Capture the cell that displays the provided text and extract its (x, y) central coordinate. 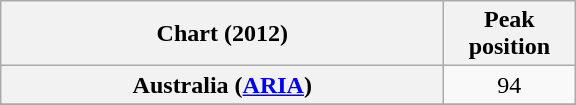
Chart (2012) (222, 34)
Peakposition (510, 34)
Australia (ARIA) (222, 85)
94 (510, 85)
